Capture the cell that displays the provided text and extract its (X, Y) central coordinate. 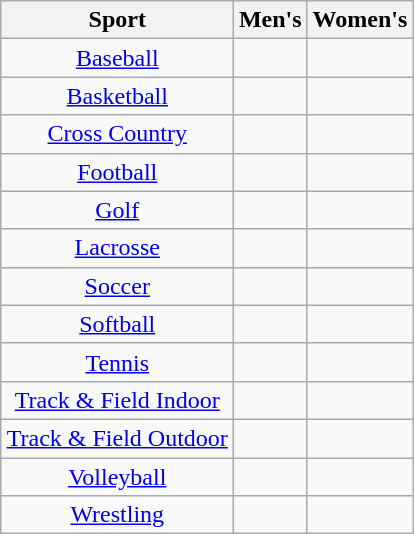
Sport (117, 20)
Football (117, 172)
Soccer (117, 286)
Women's (360, 20)
Golf (117, 210)
Wrestling (117, 515)
Lacrosse (117, 248)
Baseball (117, 58)
Cross Country (117, 134)
Softball (117, 324)
Track & Field Outdoor (117, 438)
Tennis (117, 362)
Track & Field Indoor (117, 400)
Basketball (117, 96)
Volleyball (117, 477)
Men's (270, 20)
